Extract the (X, Y) coordinate from the center of the cell holding the provided text.  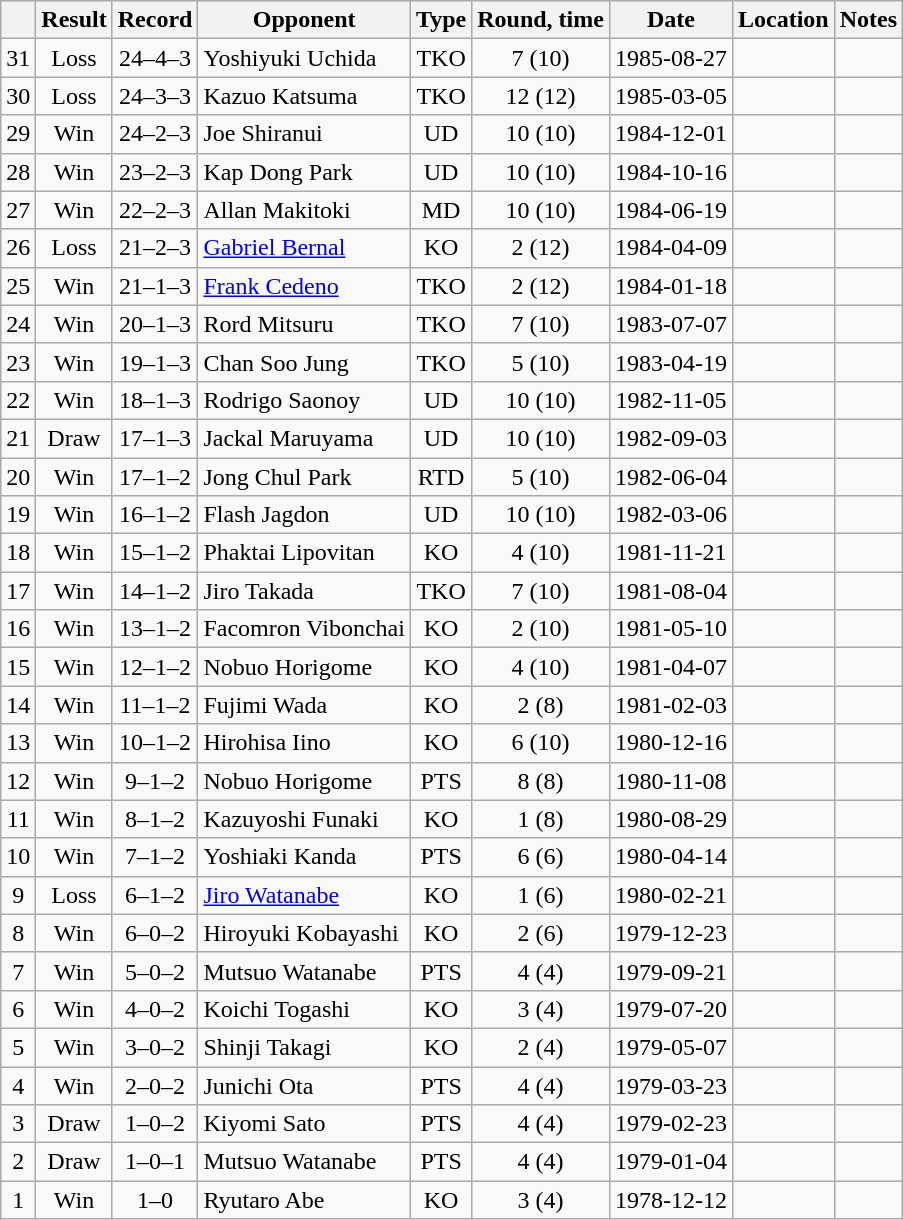
5 (18, 1047)
Round, time (541, 20)
1980-12-16 (670, 743)
31 (18, 58)
28 (18, 172)
7 (18, 971)
Yoshiaki Kanda (304, 857)
Type (440, 20)
1982-03-06 (670, 515)
24 (18, 324)
8 (8) (541, 781)
1985-08-27 (670, 58)
1984-06-19 (670, 210)
Phaktai Lipovitan (304, 553)
Location (783, 20)
Flash Jagdon (304, 515)
10–1–2 (155, 743)
1979-03-23 (670, 1085)
13–1–2 (155, 629)
1–0 (155, 1200)
1981-05-10 (670, 629)
1984-10-16 (670, 172)
Jiro Takada (304, 591)
Record (155, 20)
Allan Makitoki (304, 210)
6–1–2 (155, 895)
16 (18, 629)
Opponent (304, 20)
1980-11-08 (670, 781)
1982-06-04 (670, 477)
Fujimi Wada (304, 705)
1981-04-07 (670, 667)
1979-02-23 (670, 1124)
Jong Chul Park (304, 477)
24–4–3 (155, 58)
6–0–2 (155, 933)
7–1–2 (155, 857)
17–1–3 (155, 438)
1981-11-21 (670, 553)
21–2–3 (155, 248)
Facomron Vibonchai (304, 629)
1979-12-23 (670, 933)
2 (10) (541, 629)
13 (18, 743)
18 (18, 553)
1984-01-18 (670, 286)
1979-05-07 (670, 1047)
26 (18, 248)
2 (8) (541, 705)
14 (18, 705)
Notes (868, 20)
1982-11-05 (670, 400)
15–1–2 (155, 553)
1 (18, 1200)
2–0–2 (155, 1085)
4–0–2 (155, 1009)
18–1–3 (155, 400)
Ryutaro Abe (304, 1200)
21 (18, 438)
15 (18, 667)
3–0–2 (155, 1047)
2 (18, 1162)
1979-09-21 (670, 971)
29 (18, 134)
1983-04-19 (670, 362)
1981-02-03 (670, 705)
RTD (440, 477)
17–1–2 (155, 477)
24–2–3 (155, 134)
Koichi Togashi (304, 1009)
2 (6) (541, 933)
Kazuyoshi Funaki (304, 819)
Rodrigo Saonoy (304, 400)
3 (18, 1124)
Yoshiyuki Uchida (304, 58)
11 (18, 819)
Shinji Takagi (304, 1047)
1984-04-09 (670, 248)
Junichi Ota (304, 1085)
19–1–3 (155, 362)
12–1–2 (155, 667)
2 (4) (541, 1047)
Hirohisa Iino (304, 743)
6 (6) (541, 857)
Kiyomi Sato (304, 1124)
20–1–3 (155, 324)
Date (670, 20)
5–0–2 (155, 971)
23–2–3 (155, 172)
6 (18, 1009)
12 (12) (541, 96)
Hiroyuki Kobayashi (304, 933)
Joe Shiranui (304, 134)
1984-12-01 (670, 134)
1983-07-07 (670, 324)
Kap Dong Park (304, 172)
6 (10) (541, 743)
19 (18, 515)
1979-07-20 (670, 1009)
11–1–2 (155, 705)
1985-03-05 (670, 96)
1978-12-12 (670, 1200)
4 (18, 1085)
1980-04-14 (670, 857)
8 (18, 933)
9–1–2 (155, 781)
22 (18, 400)
12 (18, 781)
22–2–3 (155, 210)
1981-08-04 (670, 591)
1–0–1 (155, 1162)
Result (74, 20)
10 (18, 857)
25 (18, 286)
9 (18, 895)
1 (8) (541, 819)
MD (440, 210)
27 (18, 210)
Kazuo Katsuma (304, 96)
Rord Mitsuru (304, 324)
Jackal Maruyama (304, 438)
20 (18, 477)
1980-02-21 (670, 895)
16–1–2 (155, 515)
17 (18, 591)
Jiro Watanabe (304, 895)
30 (18, 96)
Chan Soo Jung (304, 362)
Gabriel Bernal (304, 248)
8–1–2 (155, 819)
14–1–2 (155, 591)
1980-08-29 (670, 819)
24–3–3 (155, 96)
23 (18, 362)
1–0–2 (155, 1124)
1979-01-04 (670, 1162)
21–1–3 (155, 286)
1 (6) (541, 895)
Frank Cedeno (304, 286)
1982-09-03 (670, 438)
